Provide the (x, y) coordinate of the cell's center where the given text is located.  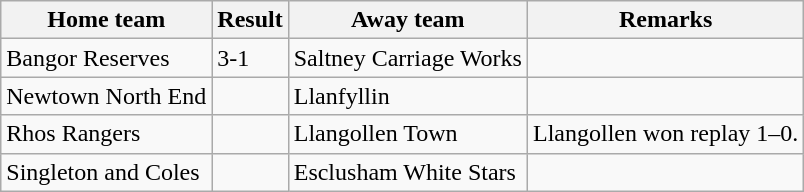
Llangollen Town (408, 134)
3-1 (250, 58)
Remarks (665, 20)
Esclusham White Stars (408, 172)
Llangollen won replay 1–0. (665, 134)
Home team (106, 20)
Bangor Reserves (106, 58)
Result (250, 20)
Newtown North End (106, 96)
Saltney Carriage Works (408, 58)
Away team (408, 20)
Singleton and Coles (106, 172)
Llanfyllin (408, 96)
Rhos Rangers (106, 134)
